Locate the cell with the specified text and output its [X, Y] center coordinate. 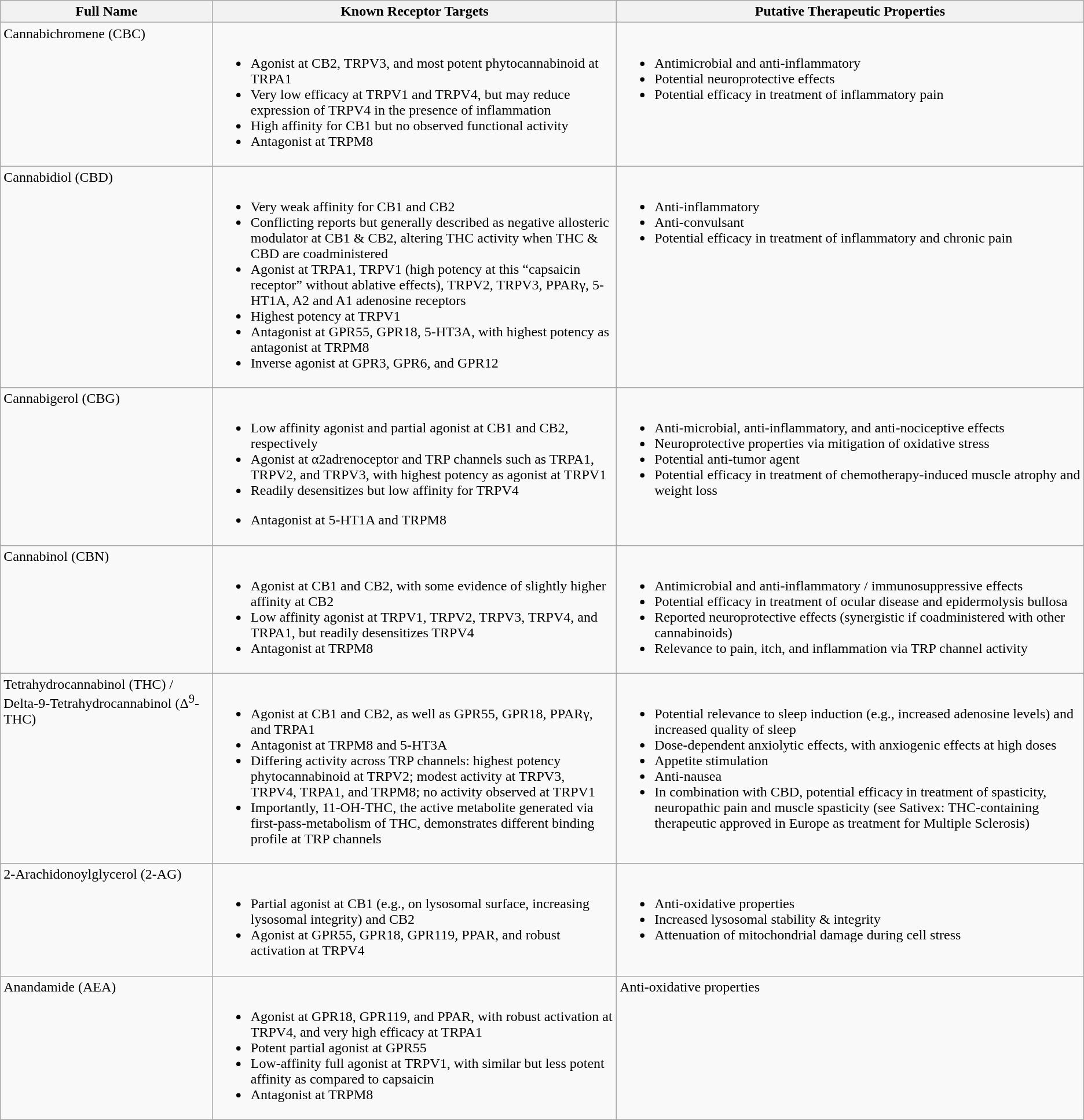
2-Arachidonoylglycerol (2-AG) [107, 920]
Known Receptor Targets [415, 12]
Cannabichromene (CBC) [107, 94]
Anti-inflammatoryAnti-convulsantPotential efficacy in treatment of inflammatory and chronic pain [850, 277]
Anti-oxidative propertiesIncreased lysosomal stability & integrityAttenuation of mitochondrial damage during cell stress [850, 920]
Cannabinol (CBN) [107, 609]
Anandamide (AEA) [107, 1048]
Tetrahydrocannabinol (THC) / Delta-9-Tetrahydrocannabinol (Δ9-THC) [107, 769]
Cannabidiol (CBD) [107, 277]
Anti-oxidative properties [850, 1048]
Antimicrobial and anti-inflammatoryPotential neuroprotective effectsPotential efficacy in treatment of inflammatory pain [850, 94]
Full Name [107, 12]
Cannabigerol (CBG) [107, 467]
Putative Therapeutic Properties [850, 12]
